From the cell containing the given text, extract its center point as [x, y] coordinate. 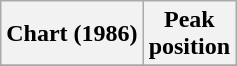
Chart (1986) [72, 34]
Peakposition [189, 34]
